Locate the cell with the specified text and output its (X, Y) center coordinate. 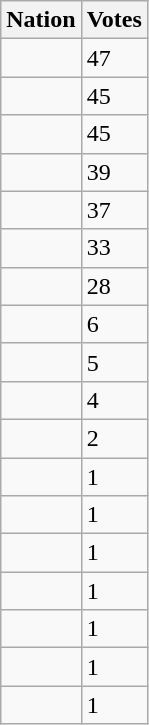
Votes (114, 20)
2 (114, 438)
47 (114, 58)
6 (114, 324)
Nation (41, 20)
5 (114, 362)
4 (114, 400)
37 (114, 210)
39 (114, 172)
28 (114, 286)
33 (114, 248)
